Output the (X, Y) coordinate of the center of the cell containing the given text.  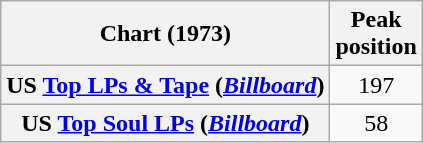
58 (376, 123)
Peakposition (376, 34)
Chart (1973) (166, 34)
US Top LPs & Tape (Billboard) (166, 85)
197 (376, 85)
US Top Soul LPs (Billboard) (166, 123)
